Find where the given text appears and provide that cell's center as [X, Y] coordinate. 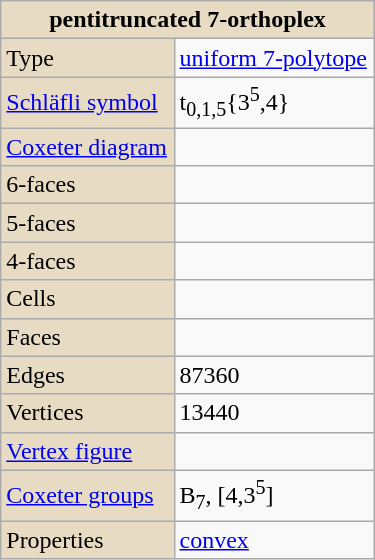
4-faces [88, 261]
Vertices [88, 413]
5-faces [88, 223]
B7, [4,35] [274, 496]
13440 [274, 413]
Vertex figure [88, 451]
87360 [274, 375]
pentitruncated 7-orthoplex [188, 20]
Coxeter groups [88, 496]
t0,1,5{35,4} [274, 102]
Faces [88, 337]
Type [88, 58]
Schläfli symbol [88, 102]
Coxeter diagram [88, 147]
6-faces [88, 185]
convex [274, 540]
Edges [88, 375]
Properties [88, 540]
Cells [88, 299]
uniform 7-polytope [274, 58]
